Detect which cell encompasses the target text, then output its (x, y) center coordinate. 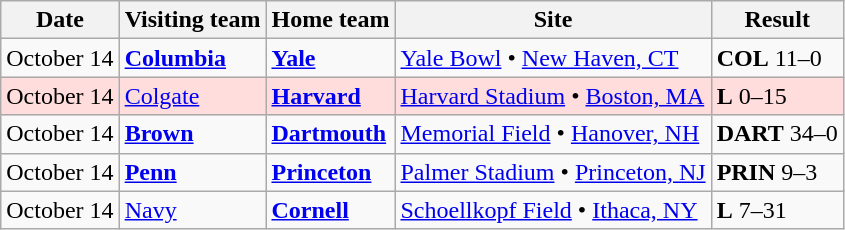
COL 11–0 (777, 58)
Dartmouth (330, 134)
Brown (192, 134)
Result (777, 20)
Penn (192, 172)
Princeton (330, 172)
L 7–31 (777, 210)
Schoellkopf Field • Ithaca, NY (553, 210)
DART 34–0 (777, 134)
Home team (330, 20)
Cornell (330, 210)
Date (60, 20)
Memorial Field • Hanover, NH (553, 134)
Visiting team (192, 20)
Harvard Stadium • Boston, MA (553, 96)
Navy (192, 210)
Colgate (192, 96)
L 0–15 (777, 96)
Palmer Stadium • Princeton, NJ (553, 172)
PRIN 9–3 (777, 172)
Yale Bowl • New Haven, CT (553, 58)
Yale (330, 58)
Columbia (192, 58)
Site (553, 20)
Harvard (330, 96)
